Locate the cell with the specified text and output its [X, Y] center coordinate. 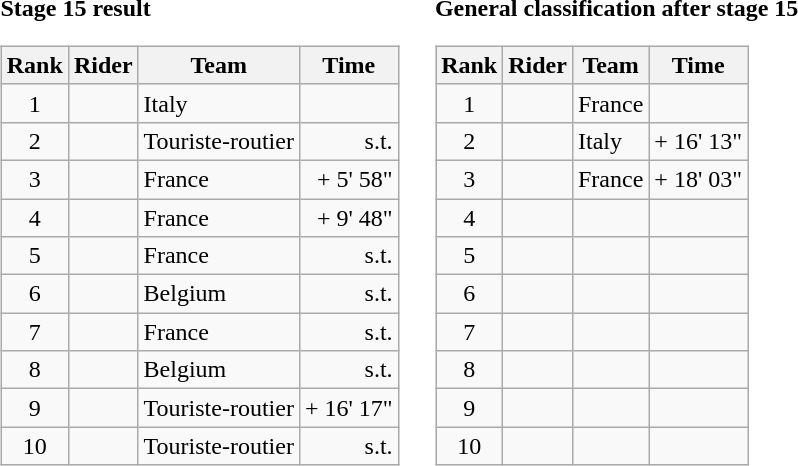
+ 16' 17" [348, 408]
+ 16' 13" [698, 141]
+ 5' 58" [348, 179]
+ 18' 03" [698, 179]
+ 9' 48" [348, 217]
